Pinpoint the cell where the given text exists, returning its (x, y) midpoint coordinate. 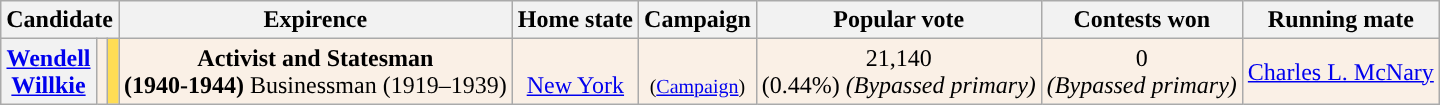
New York (575, 72)
Home state (575, 20)
Contests won (1142, 20)
Charles L. McNary (1340, 72)
21,140(0.44%) (Bypassed primary) (898, 72)
Campaign (698, 20)
Running mate (1340, 20)
Activist and Statesman(1940-1944) Businessman (1919–1939) (315, 72)
Candidate (60, 20)
(Campaign) (698, 72)
0(Bypassed primary) (1142, 72)
Popular vote (898, 20)
WendellWillkie (49, 72)
Expirence (315, 20)
